Determine the [X, Y] coordinate at the center of the cell enclosing the given text.  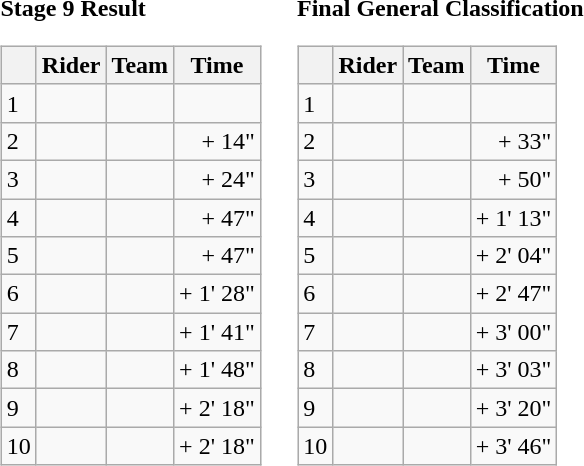
+ 1' 41" [218, 332]
+ 2' 47" [514, 294]
+ 3' 46" [514, 446]
+ 1' 13" [514, 217]
+ 2' 04" [514, 256]
+ 3' 20" [514, 408]
+ 3' 00" [514, 332]
+ 50" [514, 179]
+ 24" [218, 179]
+ 3' 03" [514, 370]
+ 14" [218, 141]
+ 1' 28" [218, 294]
+ 33" [514, 141]
+ 1' 48" [218, 370]
